Provide the (x, y) coordinate of the cell's center where the given text is located.  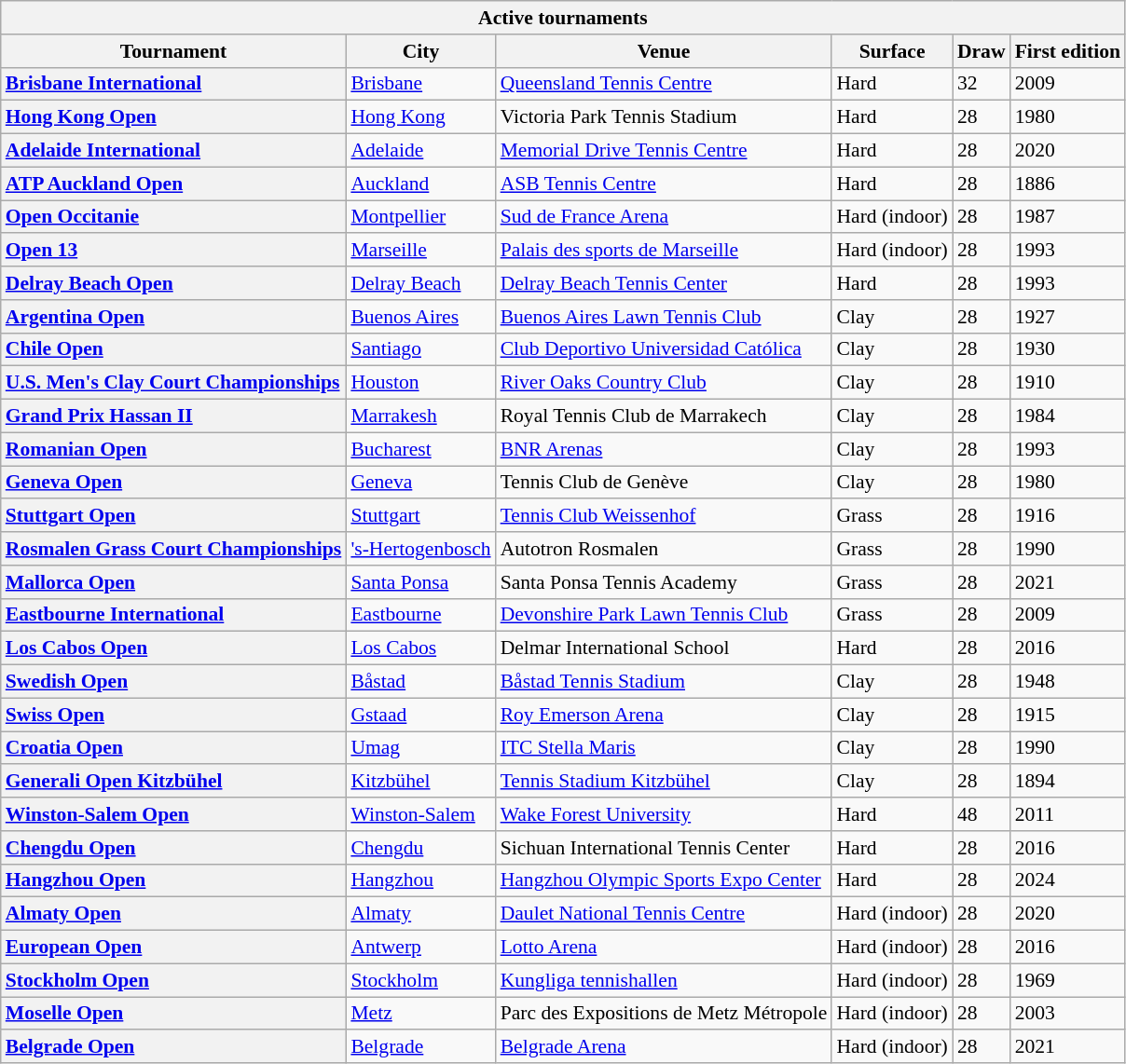
Tournament (173, 51)
2011 (1068, 814)
Adelaide (420, 151)
Buenos Aires Lawn Tennis Club (664, 317)
Båstad Tennis Stadium (664, 682)
Tennis Club Weissenhof (664, 516)
Stuttgart Open (173, 516)
Club Deportivo Universidad Católica (664, 349)
Swiss Open (173, 715)
Wake Forest University (664, 814)
1948 (1068, 682)
Autotron Rosmalen (664, 549)
Open 13 (173, 251)
Hong Kong (420, 117)
Delray Beach Tennis Center (664, 283)
City (420, 51)
Adelaide International (173, 151)
Båstad (420, 682)
Los Cabos Open (173, 648)
ATP Auckland Open (173, 184)
Hangzhou Open (173, 880)
Royal Tennis Club de Marrakech (664, 416)
Romanian Open (173, 449)
Generali Open Kitzbühel (173, 782)
Marrakesh (420, 416)
1910 (1068, 383)
Venue (664, 51)
1984 (1068, 416)
Stockholm (420, 980)
Umag (420, 748)
Belgrade Arena (664, 1047)
Moselle Open (173, 1014)
Argentina Open (173, 317)
Surface (891, 51)
Almaty Open (173, 914)
1915 (1068, 715)
Santa Ponsa (420, 582)
Devonshire Park Lawn Tennis Club (664, 615)
Eastbourne International (173, 615)
Delray Beach Open (173, 283)
Grand Prix Hassan II (173, 416)
Geneva (420, 483)
Memorial Drive Tennis Centre (664, 151)
Tennis Stadium Kitzbühel (664, 782)
1927 (1068, 317)
Stockholm Open (173, 980)
32 (982, 84)
Open Occitanie (173, 217)
Brisbane (420, 84)
Tennis Club de Genève (664, 483)
Chengdu Open (173, 848)
First edition (1068, 51)
Buenos Aires (420, 317)
Stuttgart (420, 516)
ASB Tennis Centre (664, 184)
Auckland (420, 184)
Daulet National Tennis Centre (664, 914)
Sichuan International Tennis Center (664, 848)
Antwerp (420, 948)
Hangzhou (420, 880)
1969 (1068, 980)
Marseille (420, 251)
Roy Emerson Arena (664, 715)
Delmar International School (664, 648)
River Oaks Country Club (664, 383)
Winston-Salem Open (173, 814)
1916 (1068, 516)
Belgrade Open (173, 1047)
Brisbane International (173, 84)
Winston-Salem (420, 814)
Eastbourne (420, 615)
Sud de France Arena (664, 217)
Santiago (420, 349)
2024 (1068, 880)
Croatia Open (173, 748)
Hangzhou Olympic Sports Expo Center (664, 880)
1894 (1068, 782)
Kitzbühel (420, 782)
Hong Kong Open (173, 117)
Chile Open (173, 349)
Santa Ponsa Tennis Academy (664, 582)
Mallorca Open (173, 582)
48 (982, 814)
Belgrade (420, 1047)
Rosmalen Grass Court Championships (173, 549)
Swedish Open (173, 682)
Metz (420, 1014)
's-Hertogenbosch (420, 549)
Gstaad (420, 715)
Delray Beach (420, 283)
Victoria Park Tennis Stadium (664, 117)
Kungliga tennishallen (664, 980)
Los Cabos (420, 648)
Parc des Expositions de Metz Métropole (664, 1014)
1987 (1068, 217)
BNR Arenas (664, 449)
Bucharest (420, 449)
Palais des sports de Marseille (664, 251)
Houston (420, 383)
1886 (1068, 184)
U.S. Men's Clay Court Championships (173, 383)
Montpellier (420, 217)
1930 (1068, 349)
Almaty (420, 914)
Geneva Open (173, 483)
ITC Stella Maris (664, 748)
Queensland Tennis Centre (664, 84)
Chengdu (420, 848)
Lotto Arena (664, 948)
2003 (1068, 1014)
European Open (173, 948)
Active tournaments (563, 18)
Draw (982, 51)
